From the cell containing the given text, extract its center point as (X, Y) coordinate. 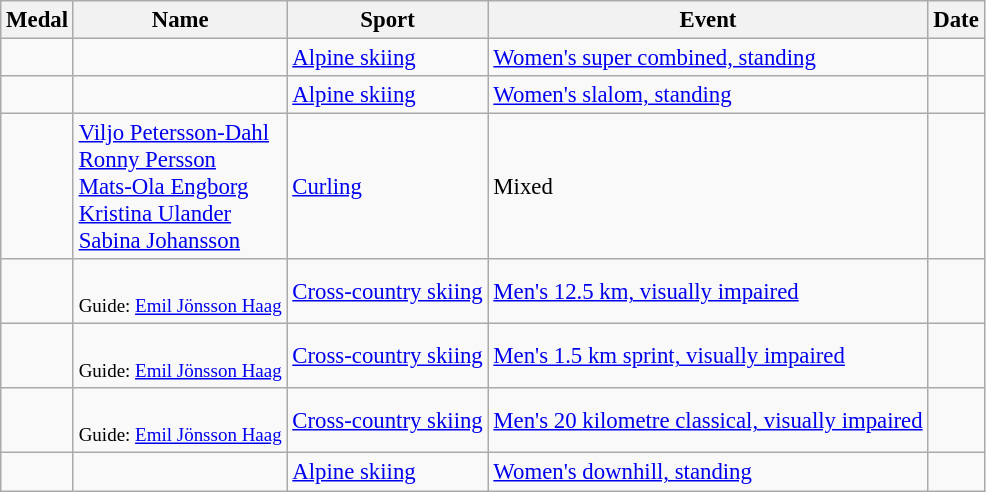
Name (180, 20)
Mixed (708, 187)
Event (708, 20)
Medal (38, 20)
Men's 1.5 km sprint, visually impaired (708, 356)
Men's 20 kilometre classical, visually impaired (708, 420)
Women's slalom, standing (708, 95)
Viljo Petersson-DahlRonny PerssonMats-Ola EngborgKristina UlanderSabina Johansson (180, 187)
Curling (388, 187)
Women's super combined, standing (708, 58)
Date (956, 20)
Women's downhill, standing (708, 472)
Men's 12.5 km, visually impaired (708, 292)
Sport (388, 20)
